Extract the (X, Y) coordinate from the center of the cell holding the provided text.  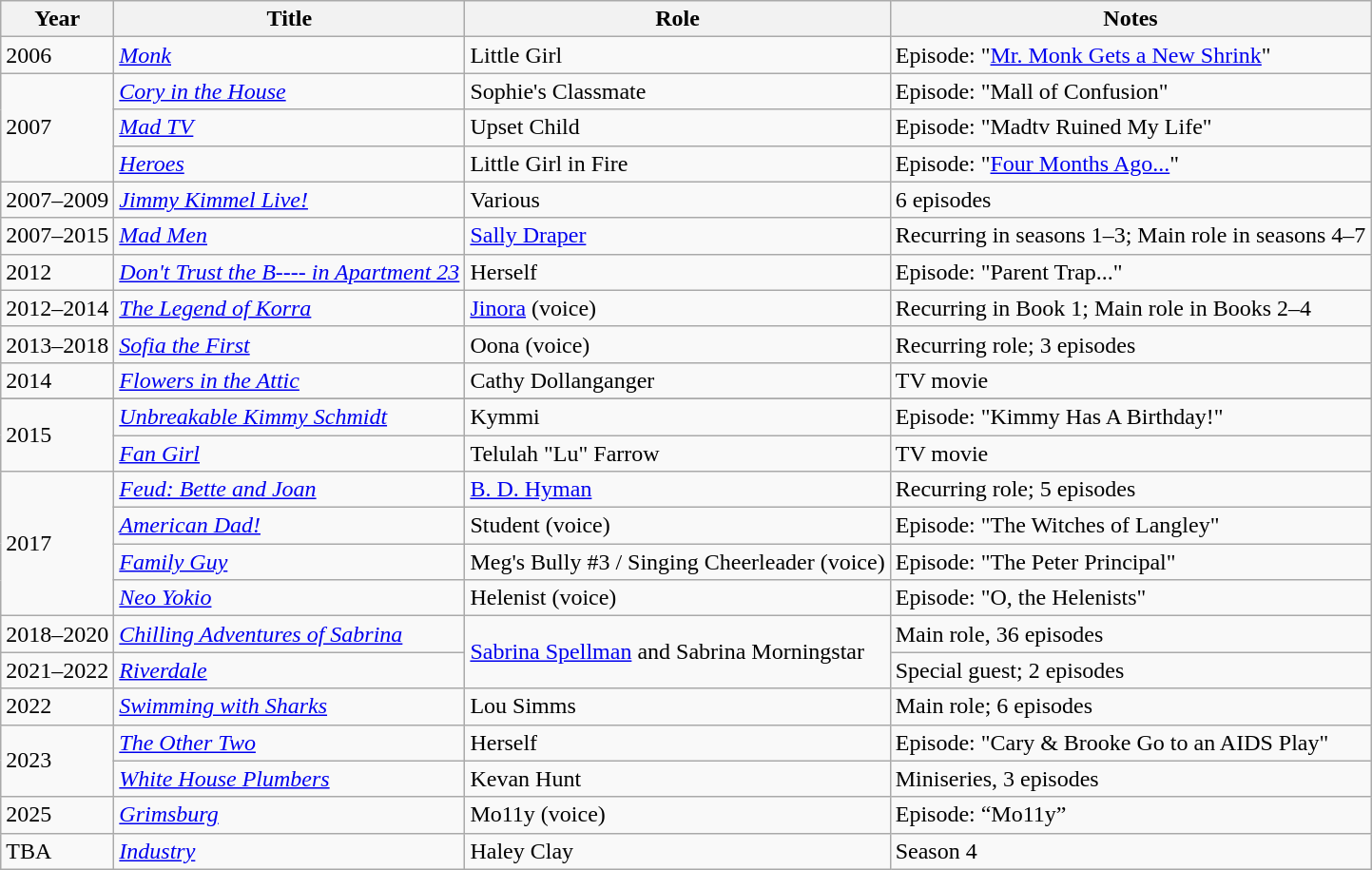
Riverdale (289, 670)
2012–2014 (57, 308)
2007–2015 (57, 236)
Year (57, 19)
Student (voice) (677, 526)
Grimsburg (289, 815)
Telulah "Lu" Farrow (677, 454)
2017 (57, 544)
Kymmi (677, 416)
Episode: "Mall of Confusion" (1130, 91)
Unbreakable Kimmy Schmidt (289, 416)
Special guest; 2 episodes (1130, 670)
Haley Clay (677, 851)
Episode: "Cary & Brooke Go to an AIDS Play" (1130, 743)
The Legend of Korra (289, 308)
Title (289, 19)
Upset Child (677, 127)
2014 (57, 380)
TBA (57, 851)
Jimmy Kimmel Live! (289, 200)
Episode: "Four Months Ago..." (1130, 164)
Little Girl (677, 55)
2013–2018 (57, 344)
Episode: "Parent Trap..." (1130, 272)
Recurring role; 5 episodes (1130, 490)
Swimming with Sharks (289, 706)
Recurring role; 3 episodes (1130, 344)
Feud: Bette and Joan (289, 490)
Heroes (289, 164)
White House Plumbers (289, 779)
Recurring in Book 1; Main role in Books 2–4 (1130, 308)
Cory in the House (289, 91)
Miniseries, 3 episodes (1130, 779)
Mad Men (289, 236)
Episode: "Kimmy Has A Birthday!" (1130, 416)
Episode: "The Peter Principal" (1130, 562)
Role (677, 19)
2007 (57, 127)
Fan Girl (289, 454)
Kevan Hunt (677, 779)
Family Guy (289, 562)
Monk (289, 55)
Episode: “Mo11y” (1130, 815)
American Dad! (289, 526)
Jinora (voice) (677, 308)
2021–2022 (57, 670)
Mad TV (289, 127)
Episode: "Mr. Monk Gets a New Shrink" (1130, 55)
Mo11y (voice) (677, 815)
Episode: "The Witches of Langley" (1130, 526)
Main role, 36 episodes (1130, 634)
Lou Simms (677, 706)
Oona (voice) (677, 344)
6 episodes (1130, 200)
Notes (1130, 19)
Helenist (voice) (677, 598)
Various (677, 200)
Main role; 6 episodes (1130, 706)
Episode: "Madtv Ruined My Life" (1130, 127)
2022 (57, 706)
2018–2020 (57, 634)
Cathy Dollanganger (677, 380)
Flowers in the Attic (289, 380)
Little Girl in Fire (677, 164)
Chilling Adventures of Sabrina (289, 634)
2006 (57, 55)
2012 (57, 272)
Sabrina Spellman and Sabrina Morningstar (677, 652)
Neo Yokio (289, 598)
Don't Trust the B---- in Apartment 23 (289, 272)
Season 4 (1130, 851)
Meg's Bully #3 / Singing Cheerleader (voice) (677, 562)
Episode: "O, the Helenists" (1130, 598)
Sally Draper (677, 236)
2025 (57, 815)
Industry (289, 851)
The Other Two (289, 743)
Sofia the First (289, 344)
B. D. Hyman (677, 490)
2023 (57, 761)
2015 (57, 435)
Sophie's Classmate (677, 91)
Recurring in seasons 1–3; Main role in seasons 4–7 (1130, 236)
2007–2009 (57, 200)
